Return the (x, y) coordinate for the center point of the cell that contains the specified text.  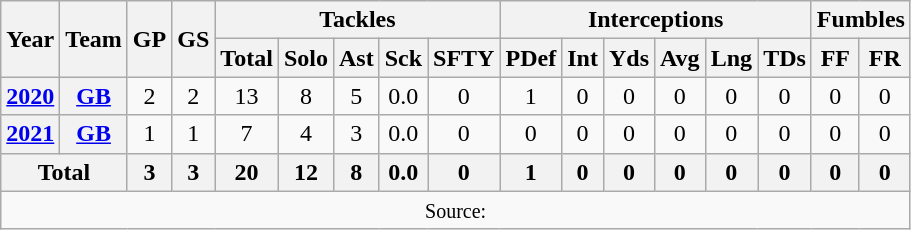
Int (583, 58)
12 (306, 172)
Yds (628, 58)
Ast (356, 58)
FF (835, 58)
GS (194, 39)
13 (247, 96)
Interceptions (656, 20)
TDs (785, 58)
PDef (531, 58)
Lng (731, 58)
7 (247, 134)
FR (884, 58)
2021 (30, 134)
Source: (456, 210)
Sck (403, 58)
Fumbles (860, 20)
Year (30, 39)
Avg (680, 58)
GP (149, 39)
4 (306, 134)
Solo (306, 58)
2020 (30, 96)
Team (94, 39)
5 (356, 96)
Tackles (358, 20)
SFTY (464, 58)
20 (247, 172)
